Find where the given text appears and provide that cell's center as (X, Y) coordinate. 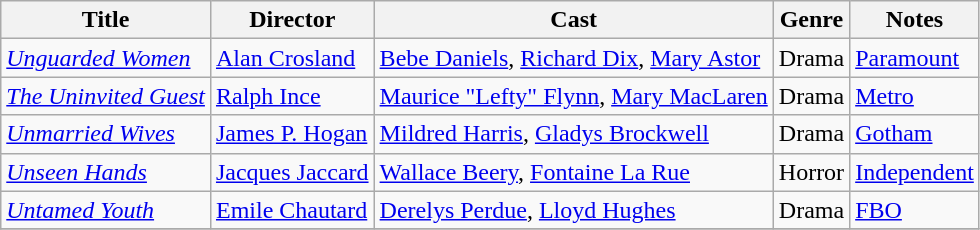
Cast (574, 20)
Maurice "Lefty" Flynn, Mary MacLaren (574, 96)
Genre (811, 20)
Independent (915, 172)
Gotham (915, 134)
Jacques Jaccard (292, 172)
Unguarded Women (106, 58)
Bebe Daniels, Richard Dix, Mary Astor (574, 58)
Metro (915, 96)
Paramount (915, 58)
Notes (915, 20)
Director (292, 20)
Unmarried Wives (106, 134)
Alan Crosland (292, 58)
Wallace Beery, Fontaine La Rue (574, 172)
Title (106, 20)
Horror (811, 172)
The Uninvited Guest (106, 96)
Ralph Ince (292, 96)
FBO (915, 210)
Unseen Hands (106, 172)
Untamed Youth (106, 210)
Mildred Harris, Gladys Brockwell (574, 134)
James P. Hogan (292, 134)
Emile Chautard (292, 210)
Derelys Perdue, Lloyd Hughes (574, 210)
